Extract the [X, Y] coordinate from the center of the cell holding the provided text.  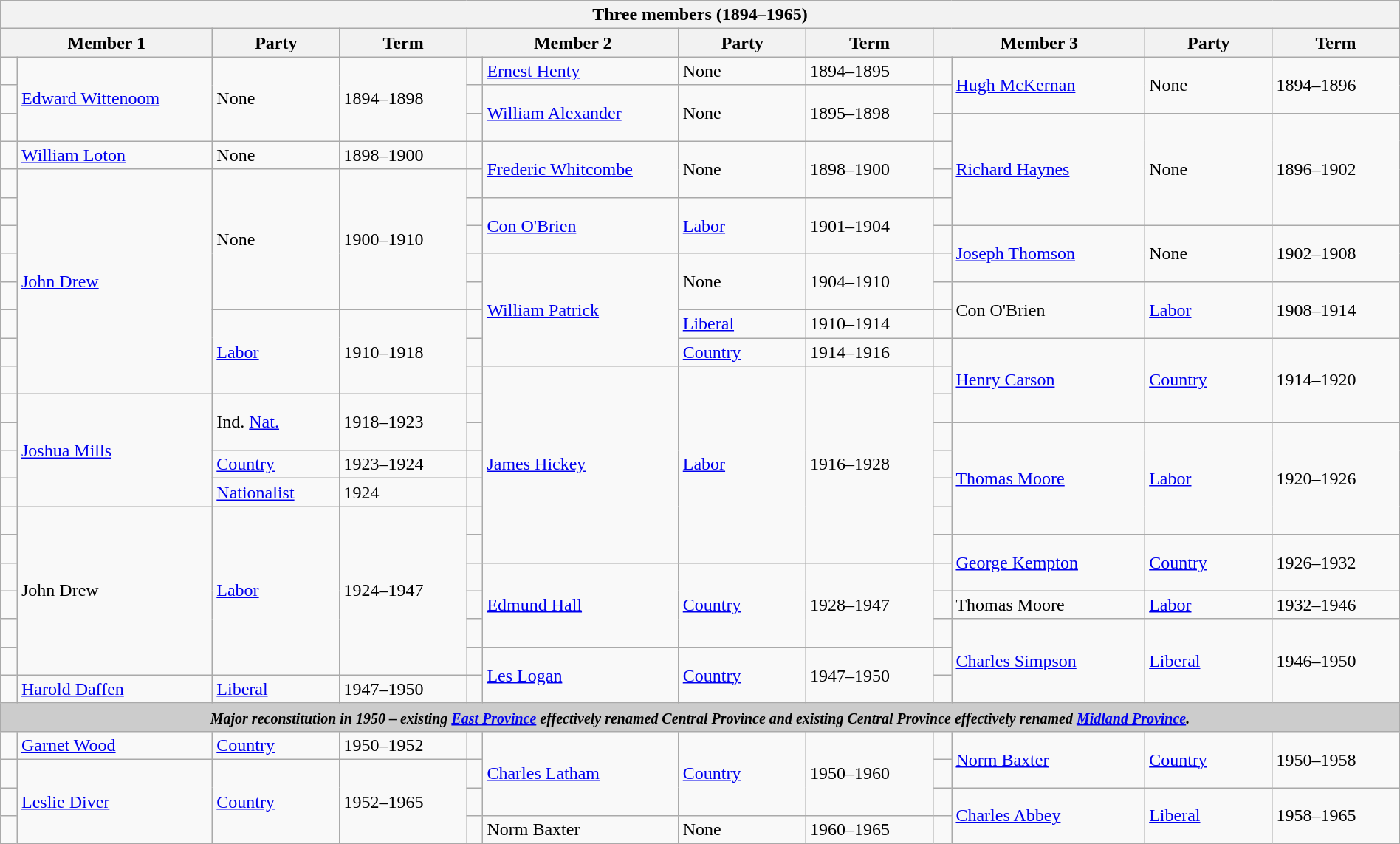
1918–1923 [403, 422]
1952–1965 [403, 801]
George Kempton [1049, 563]
James Hickey [580, 464]
1950–1960 [869, 773]
Richard Haynes [1049, 169]
Charles Simpson [1049, 661]
Les Logan [580, 675]
Henry Carson [1049, 380]
1908–1914 [1336, 309]
1904–1910 [869, 281]
Ernest Henty [580, 71]
1896–1902 [1336, 169]
Hugh McKernan [1049, 85]
1950–1958 [1336, 759]
1902–1908 [1336, 253]
Charles Abbey [1049, 815]
1916–1928 [869, 464]
Member 1 [106, 43]
Harold Daffen [114, 689]
1924 [403, 493]
1958–1965 [1336, 815]
Frederic Whitcombe [580, 169]
1900–1910 [403, 239]
William Alexander [580, 113]
Member 2 [573, 43]
Charles Latham [580, 773]
1950–1952 [403, 745]
1895–1898 [869, 113]
1932–1946 [1336, 605]
Leslie Diver [114, 801]
1894–1896 [1336, 85]
1894–1898 [403, 99]
Garnet Wood [114, 745]
1914–1920 [1336, 380]
William Patrick [580, 309]
Joseph Thomson [1049, 253]
1928–1947 [869, 605]
1910–1914 [869, 323]
Ind. Nat. [276, 422]
William Loton [114, 155]
1894–1895 [869, 71]
Joshua Mills [114, 450]
Nationalist [276, 493]
1914–1916 [869, 352]
1926–1932 [1336, 563]
1924–1947 [403, 591]
Member 3 [1040, 43]
1901–1904 [869, 225]
Three members (1894–1965) [700, 15]
Edmund Hall [580, 605]
1960–1965 [869, 830]
1923–1924 [403, 464]
Edward Wittenoom [114, 99]
1910–1918 [403, 351]
1946–1950 [1336, 661]
1920–1926 [1336, 478]
